Capture the cell that displays the provided text and extract its (x, y) central coordinate. 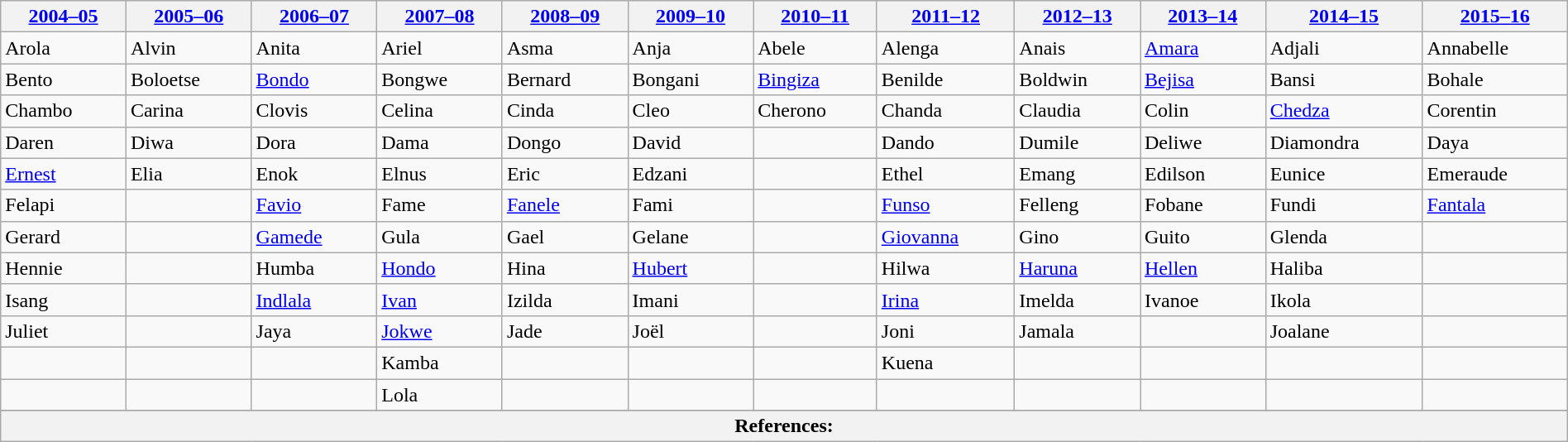
Chambo (64, 111)
Haliba (1344, 268)
Cinda (565, 111)
Edilson (1202, 174)
Joni (946, 331)
Haruna (1078, 268)
Hellen (1202, 268)
Hubert (691, 268)
2004–05 (64, 17)
Favio (314, 205)
Imelda (1078, 300)
Bento (64, 79)
Fami (691, 205)
Hilwa (946, 268)
Benilde (946, 79)
Daren (64, 142)
Emeraude (1495, 174)
Dongo (565, 142)
Eric (565, 174)
2007–08 (440, 17)
Asma (565, 48)
Imani (691, 300)
2011–12 (946, 17)
2005–06 (189, 17)
Ariel (440, 48)
Bongwe (440, 79)
Gula (440, 237)
Annabelle (1495, 48)
Giovanna (946, 237)
Elnus (440, 174)
Chedza (1344, 111)
Ernest (64, 174)
Gerard (64, 237)
Bohale (1495, 79)
Joël (691, 331)
Funso (946, 205)
Fame (440, 205)
References: (784, 426)
Emang (1078, 174)
Cleo (691, 111)
Fundi (1344, 205)
Humba (314, 268)
Carina (189, 111)
Hondo (440, 268)
Adjali (1344, 48)
Kamba (440, 363)
Alvin (189, 48)
Fobane (1202, 205)
2013–14 (1202, 17)
Felleng (1078, 205)
Colin (1202, 111)
Claudia (1078, 111)
2014–15 (1344, 17)
Fanele (565, 205)
Boloetse (189, 79)
Deliwe (1202, 142)
Amara (1202, 48)
Kuena (946, 363)
Eunice (1344, 174)
Hennie (64, 268)
Bernard (565, 79)
Enok (314, 174)
2010–11 (815, 17)
Ivanoe (1202, 300)
Boldwin (1078, 79)
Dando (946, 142)
Abele (815, 48)
Hina (565, 268)
Diwa (189, 142)
Diamondra (1344, 142)
Bejisa (1202, 79)
Jokwe (440, 331)
Bongani (691, 79)
2015–16 (1495, 17)
Corentin (1495, 111)
Jamala (1078, 331)
2006–07 (314, 17)
Joalane (1344, 331)
Clovis (314, 111)
Lola (440, 395)
Bondo (314, 79)
Jade (565, 331)
Gino (1078, 237)
Izilda (565, 300)
Juliet (64, 331)
Guito (1202, 237)
Edzani (691, 174)
Felapi (64, 205)
Ivan (440, 300)
Anita (314, 48)
2009–10 (691, 17)
Gamede (314, 237)
Bingiza (815, 79)
Jaya (314, 331)
2008–09 (565, 17)
Gelane (691, 237)
Gael (565, 237)
Dama (440, 142)
Dumile (1078, 142)
Ikola (1344, 300)
Daya (1495, 142)
Arola (64, 48)
Bansi (1344, 79)
Fantala (1495, 205)
Chanda (946, 111)
Anja (691, 48)
Cherono (815, 111)
2012–13 (1078, 17)
Anais (1078, 48)
David (691, 142)
Ethel (946, 174)
Irina (946, 300)
Dora (314, 142)
Celina (440, 111)
Isang (64, 300)
Glenda (1344, 237)
Elia (189, 174)
Indlala (314, 300)
Alenga (946, 48)
